From the cell containing the given text, extract its center point as (x, y) coordinate. 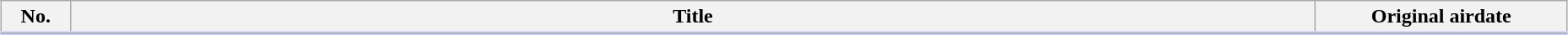
No. (35, 17)
Title (693, 17)
Original airdate (1441, 17)
